Provide the [x, y] coordinate of the cell's center where the given text is located.  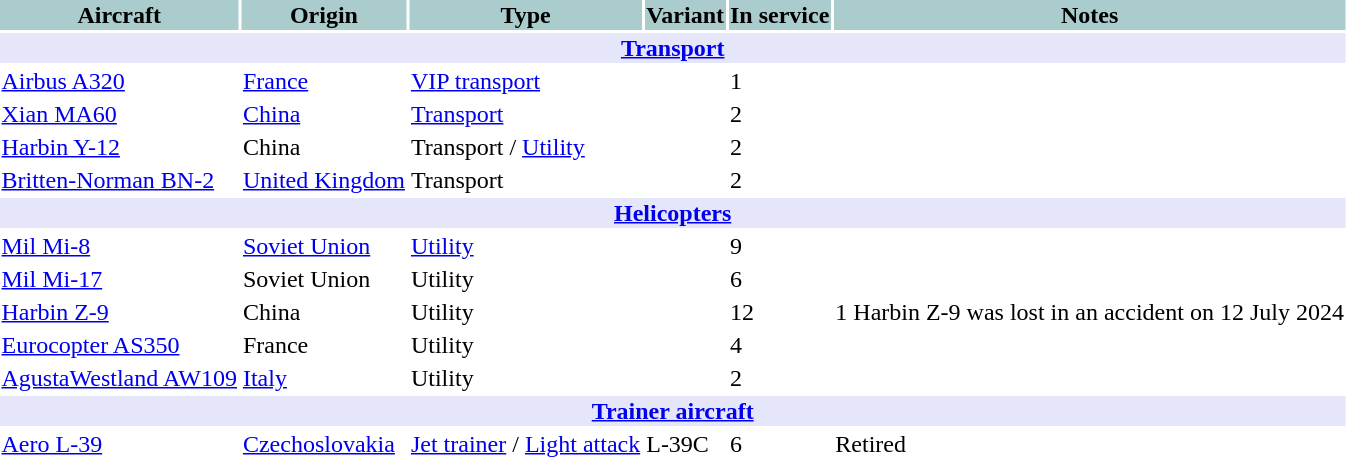
Eurocopter AS350 [119, 345]
12 [780, 312]
Mil Mi-8 [119, 246]
Helicopters [672, 213]
AgustaWestland AW109 [119, 378]
Transport / Utility [525, 147]
Variant [686, 15]
1 Harbin Z-9 was lost in an accident on 12 July 2024 [1090, 312]
Origin [324, 15]
Aircraft [119, 15]
1 [780, 81]
Harbin Y-12 [119, 147]
Mil Mi-17 [119, 279]
Britten-Norman BN-2 [119, 180]
Notes [1090, 15]
In service [780, 15]
Harbin Z-9 [119, 312]
6 [780, 279]
4 [780, 345]
Italy [324, 378]
Type [525, 15]
Xian MA60 [119, 114]
United Kingdom [324, 180]
9 [780, 246]
Airbus A320 [119, 81]
VIP transport [525, 81]
Trainer aircraft [672, 411]
